Detect which cell encompasses the target text, then output its [x, y] center coordinate. 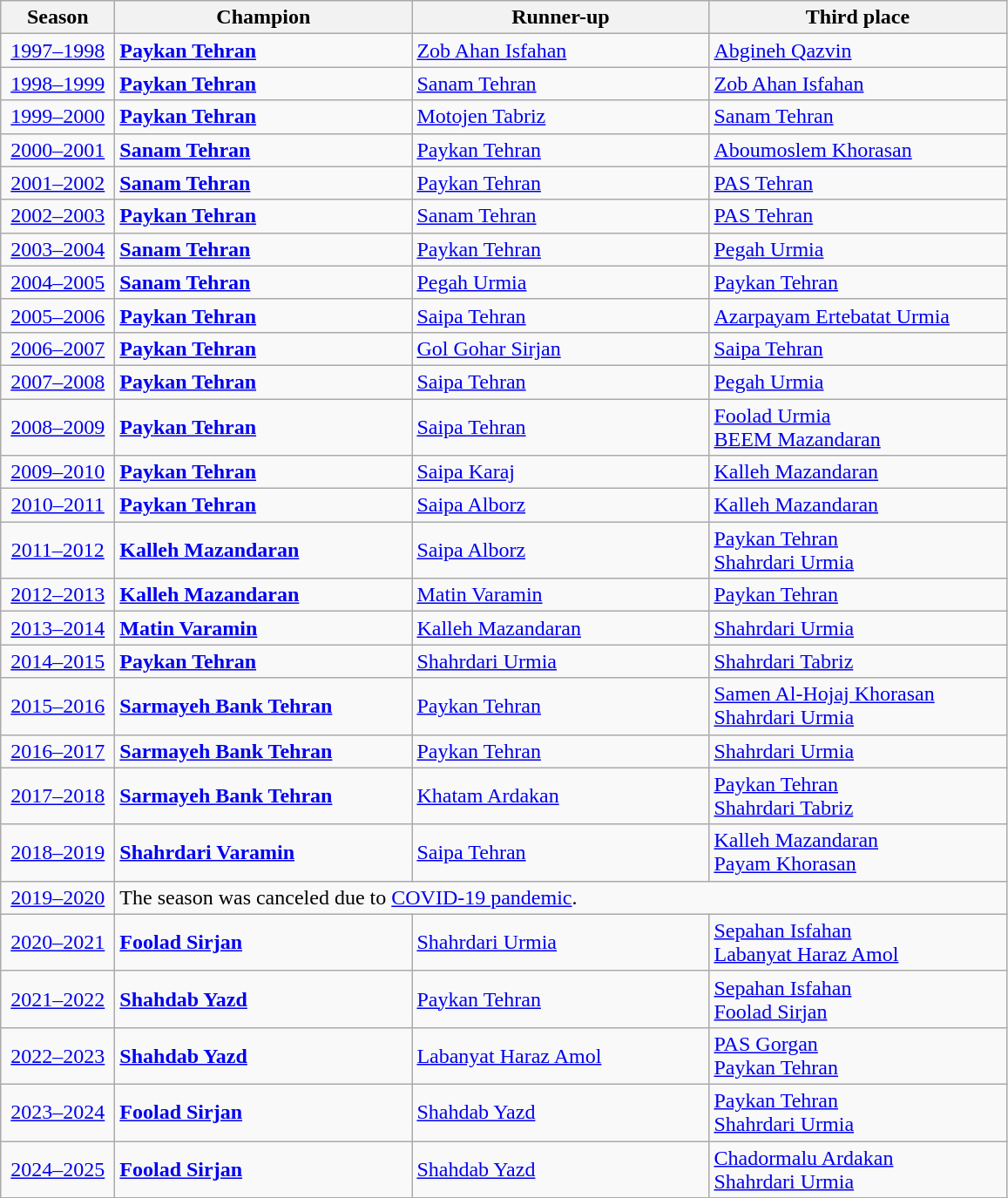
2005–2006 [58, 315]
2012–2013 [58, 595]
1997–1998 [58, 51]
Labanyat Haraz Amol [561, 1056]
2001–2002 [58, 183]
2010–2011 [58, 505]
2017–2018 [58, 796]
2013–2014 [58, 628]
2008–2009 [58, 427]
2016–2017 [58, 751]
The season was canceled due to COVID-19 pandemic. [561, 897]
2011–2012 [58, 551]
2004–2005 [58, 282]
Paykan TehranShahrdari Tabriz [857, 796]
Sepahan IsfahanFoolad Sirjan [857, 998]
Shahrdari Tabriz [857, 661]
2024–2025 [58, 1169]
2000–2001 [58, 150]
2003–2004 [58, 249]
2021–2022 [58, 998]
Sepahan IsfahanLabanyat Haraz Amol [857, 943]
2022–2023 [58, 1056]
Khatam Ardakan [561, 796]
PAS GorganPaykan Tehran [857, 1056]
Runner-up [561, 17]
Foolad UrmiaBEEM Mazandaran [857, 427]
Shahrdari Varamin [263, 852]
2023–2024 [58, 1112]
Saipa Karaj [561, 472]
Champion [263, 17]
2015–2016 [58, 706]
2018–2019 [58, 852]
2009–2010 [58, 472]
2014–2015 [58, 661]
Chadormalu ArdakanShahrdari Urmia [857, 1169]
2002–2003 [58, 216]
Third place [857, 17]
2006–2007 [58, 349]
Abgineh Qazvin [857, 51]
Azarpayam Ertebatat Urmia [857, 315]
2019–2020 [58, 897]
1998–1999 [58, 84]
Kalleh MazandaranPayam Khorasan [857, 852]
Aboumoslem Khorasan [857, 150]
Motojen Tabriz [561, 117]
2007–2008 [58, 382]
2020–2021 [58, 943]
Samen Al-Hojaj KhorasanShahrdari Urmia [857, 706]
1999–2000 [58, 117]
Season [58, 17]
Gol Gohar Sirjan [561, 349]
